Determine the [x, y] coordinate at the center of the cell enclosing the given text.  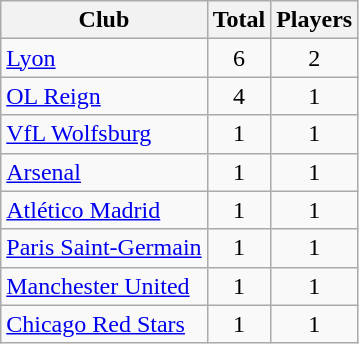
VfL Wolfsburg [104, 134]
Manchester United [104, 286]
6 [239, 58]
Atlético Madrid [104, 210]
Club [104, 20]
Lyon [104, 58]
OL Reign [104, 96]
Chicago Red Stars [104, 324]
2 [314, 58]
Paris Saint-Germain [104, 248]
Arsenal [104, 172]
Players [314, 20]
4 [239, 96]
Total [239, 20]
